Capture the cell that displays the provided text and extract its [x, y] central coordinate. 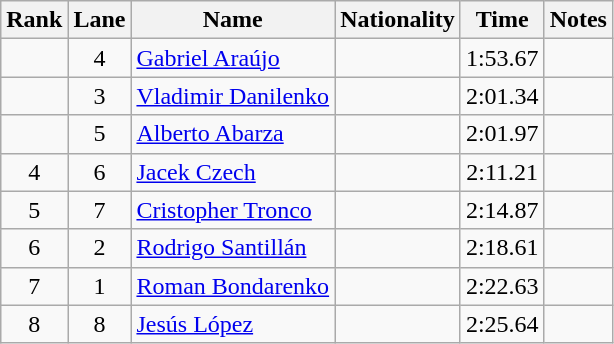
Time [502, 20]
2:25.64 [502, 324]
Rank [34, 20]
Gabriel Araújo [233, 58]
Notes [578, 20]
2:22.63 [502, 286]
Alberto Abarza [233, 134]
Rodrigo Santillán [233, 248]
Roman Bondarenko [233, 286]
2:14.87 [502, 210]
Jacek Czech [233, 172]
3 [100, 96]
2:11.21 [502, 172]
Lane [100, 20]
2:01.34 [502, 96]
2:01.97 [502, 134]
2:18.61 [502, 248]
1:53.67 [502, 58]
Nationality [398, 20]
Vladimir Danilenko [233, 96]
Name [233, 20]
1 [100, 286]
Cristopher Tronco [233, 210]
Jesús López [233, 324]
2 [100, 248]
